Pinpoint the cell where the given text exists, returning its (x, y) midpoint coordinate. 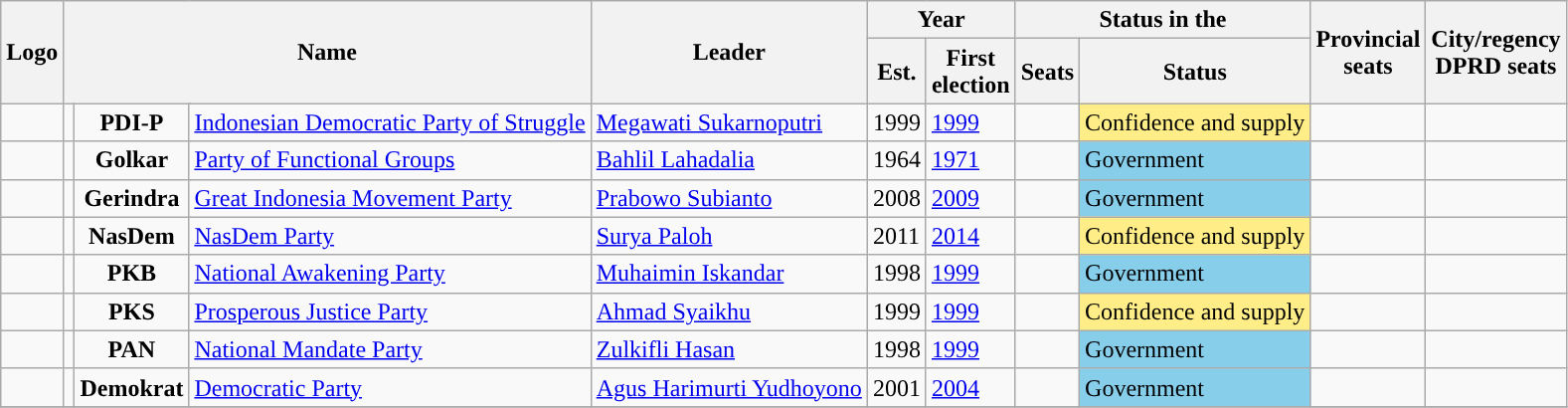
Status in the (1163, 20)
Prabowo Subianto (729, 198)
Status (1195, 72)
Bahlil Lahadalia (729, 160)
2008 (897, 198)
City/regencyDPRD seats (1495, 52)
Ahmad Syaikhu (729, 311)
Agus Harimurti Yudhoyono (729, 387)
Provincial seats (1368, 52)
Golkar (131, 160)
Est. (897, 72)
Indonesian Democratic Party of Struggle (390, 122)
2001 (897, 387)
Seats (1047, 72)
Democratic Party (390, 387)
NasDem (131, 236)
Gerindra (131, 198)
Leader (729, 52)
Firstelection (970, 72)
Megawati Sukarnoputri (729, 122)
NasDem Party (390, 236)
Surya Paloh (729, 236)
Prosperous Justice Party (390, 311)
Party of Functional Groups (390, 160)
Muhaimin Iskandar (729, 274)
PAN (131, 349)
2014 (970, 236)
1971 (970, 160)
Demokrat (131, 387)
PKS (131, 311)
Year (941, 20)
National Awakening Party (390, 274)
1964 (897, 160)
Great Indonesia Movement Party (390, 198)
Zulkifli Hasan (729, 349)
2009 (970, 198)
Name (327, 52)
PKB (131, 274)
Logo (32, 52)
2004 (970, 387)
National Mandate Party (390, 349)
2011 (897, 236)
PDI-P (131, 122)
